Pinpoint the cell where the given text exists, returning its [X, Y] midpoint coordinate. 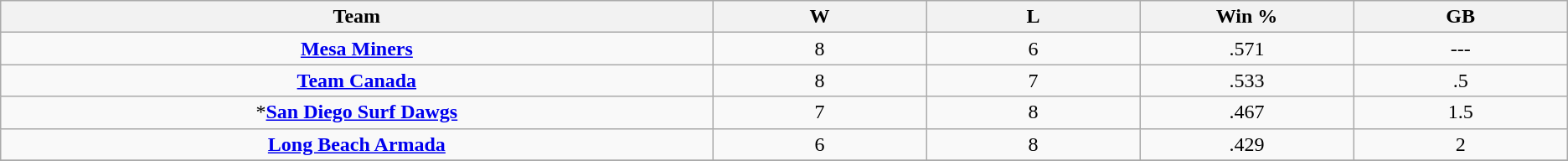
*San Diego Surf Dawgs [357, 112]
Long Beach Armada [357, 144]
--- [1461, 49]
.429 [1246, 144]
Win % [1246, 17]
L [1034, 17]
W [819, 17]
1.5 [1461, 112]
2 [1461, 144]
Team [357, 17]
.5 [1461, 80]
GB [1461, 17]
Mesa Miners [357, 49]
.533 [1246, 80]
.571 [1246, 49]
.467 [1246, 112]
Team Canada [357, 80]
